Capture the cell that displays the provided text and extract its (X, Y) central coordinate. 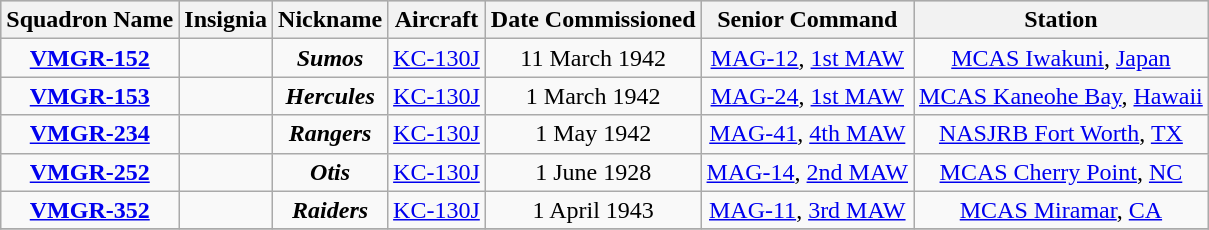
Date Commissioned (593, 20)
NASJRB Fort Worth, TX (1062, 134)
Hercules (330, 96)
1 June 1928 (593, 172)
VMGR-352 (90, 210)
MAG-41, 4th MAW (807, 134)
VMGR-252 (90, 172)
MAG-14, 2nd MAW (807, 172)
Otis (330, 172)
VMGR-153 (90, 96)
MAG-11, 3rd MAW (807, 210)
11 March 1942 (593, 58)
VMGR-234 (90, 134)
MCAS Iwakuni, Japan (1062, 58)
1 May 1942 (593, 134)
VMGR-152 (90, 58)
Rangers (330, 134)
Senior Command (807, 20)
Sumos (330, 58)
MCAS Cherry Point, NC (1062, 172)
Aircraft (437, 20)
Insignia (226, 20)
MCAS Miramar, CA (1062, 210)
Station (1062, 20)
MAG-24, 1st MAW (807, 96)
MCAS Kaneohe Bay, Hawaii (1062, 96)
Squadron Name (90, 20)
Nickname (330, 20)
MAG-12, 1st MAW (807, 58)
1 March 1942 (593, 96)
Raiders (330, 210)
1 April 1943 (593, 210)
